Extract the (X, Y) coordinate from the center of the cell holding the provided text.  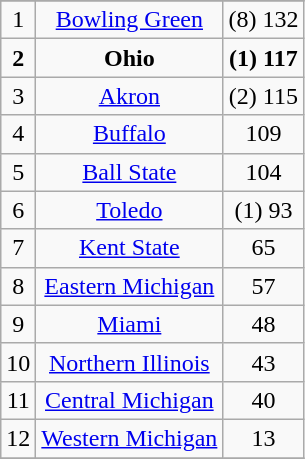
11 (18, 400)
Akron (130, 96)
Ohio (130, 58)
43 (264, 362)
3 (18, 96)
Kent State (130, 248)
10 (18, 362)
7 (18, 248)
Toledo (130, 210)
(8) 132 (264, 20)
57 (264, 286)
Buffalo (130, 134)
(1) 117 (264, 58)
104 (264, 172)
Eastern Michigan (130, 286)
1 (18, 20)
Bowling Green (130, 20)
9 (18, 324)
(2) 115 (264, 96)
40 (264, 400)
2 (18, 58)
(1) 93 (264, 210)
13 (264, 438)
109 (264, 134)
4 (18, 134)
Central Michigan (130, 400)
Northern Illinois (130, 362)
8 (18, 286)
5 (18, 172)
48 (264, 324)
12 (18, 438)
Western Michigan (130, 438)
Ball State (130, 172)
6 (18, 210)
65 (264, 248)
Miami (130, 324)
